Search for the cell housing the specified text and yield its (x, y) center coordinate. 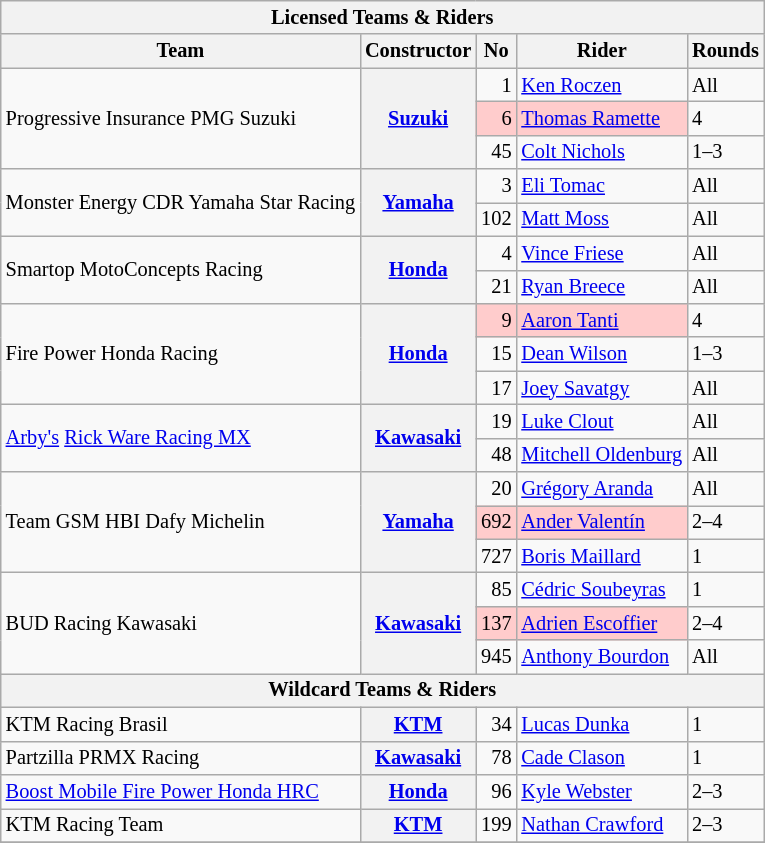
Cade Clason (602, 758)
19 (496, 421)
Constructor (418, 51)
No (496, 51)
48 (496, 455)
Ryan Breece (602, 287)
45 (496, 152)
102 (496, 219)
3 (496, 186)
Licensed Teams & Riders (382, 17)
Aaron Tanti (602, 320)
Kyle Webster (602, 791)
78 (496, 758)
KTM Racing Team (180, 825)
Joey Savatgy (602, 388)
Lucas Dunka (602, 724)
96 (496, 791)
Progressive Insurance PMG Suzuki (180, 118)
Boost Mobile Fire Power Honda HRC (180, 791)
Colt Nichols (602, 152)
Adrien Escoffier (602, 623)
Rider (602, 51)
Thomas Ramette (602, 118)
Ander Valentín (602, 522)
21 (496, 287)
Ken Roczen (602, 85)
Eli Tomac (602, 186)
Vince Friese (602, 253)
Wildcard Teams & Riders (382, 690)
692 (496, 522)
9 (496, 320)
15 (496, 354)
Dean Wilson (602, 354)
Grégory Aranda (602, 489)
Anthony Bourdon (602, 657)
Nathan Crawford (602, 825)
KTM Racing Brasil (180, 724)
Boris Maillard (602, 556)
17 (496, 388)
Arby's Rick Ware Racing MX (180, 438)
Mitchell Oldenburg (602, 455)
137 (496, 623)
727 (496, 556)
Fire Power Honda Racing (180, 354)
Suzuki (418, 118)
34 (496, 724)
85 (496, 589)
Luke Clout (602, 421)
Matt Moss (602, 219)
BUD Racing Kawasaki (180, 622)
Partzilla PRMX Racing (180, 758)
945 (496, 657)
Team (180, 51)
Smartop MotoConcepts Racing (180, 270)
Monster Energy CDR Yamaha Star Racing (180, 202)
6 (496, 118)
20 (496, 489)
Rounds (726, 51)
Team GSM HBI Dafy Michelin (180, 522)
Cédric Soubeyras (602, 589)
199 (496, 825)
